From the cell containing the given text, extract its center point as [x, y] coordinate. 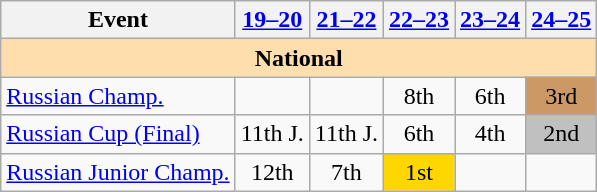
24–25 [562, 20]
Russian Junior Champ. [118, 172]
3rd [562, 96]
19–20 [272, 20]
12th [272, 172]
1st [420, 172]
22–23 [420, 20]
Russian Champ. [118, 96]
8th [420, 96]
Event [118, 20]
21–22 [346, 20]
4th [490, 134]
23–24 [490, 20]
National [299, 58]
2nd [562, 134]
7th [346, 172]
Russian Cup (Final) [118, 134]
